Search for the cell housing the specified text and yield its [x, y] center coordinate. 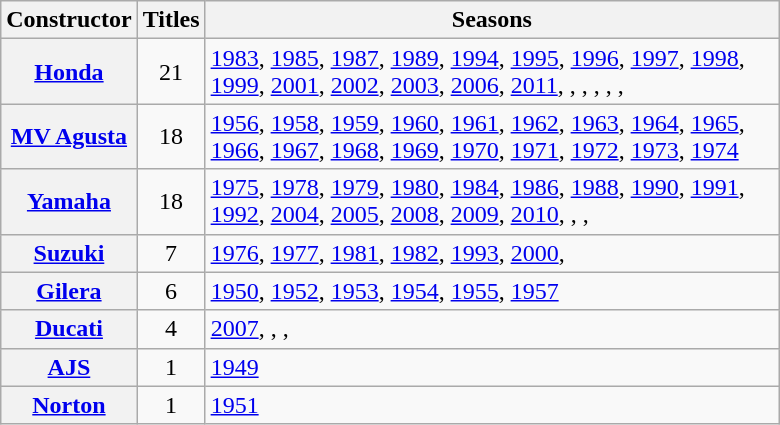
4 [171, 329]
Yamaha [69, 202]
2007, , , [492, 329]
1976, 1977, 1981, 1982, 1993, 2000, [492, 253]
Gilera [69, 291]
1949 [492, 367]
7 [171, 253]
1983, 1985, 1987, 1989, 1994, 1995, 1996, 1997, 1998, 1999, 2001, 2002, 2003, 2006, 2011, , , , , , [492, 72]
Seasons [492, 20]
1951 [492, 405]
Constructor [69, 20]
21 [171, 72]
1950, 1952, 1953, 1954, 1955, 1957 [492, 291]
Norton [69, 405]
Suzuki [69, 253]
Honda [69, 72]
1975, 1978, 1979, 1980, 1984, 1986, 1988, 1990, 1991, 1992, 2004, 2005, 2008, 2009, 2010, , , [492, 202]
Titles [171, 20]
1956, 1958, 1959, 1960, 1961, 1962, 1963, 1964, 1965, 1966, 1967, 1968, 1969, 1970, 1971, 1972, 1973, 1974 [492, 136]
6 [171, 291]
Ducati [69, 329]
MV Agusta [69, 136]
AJS [69, 367]
